Detect which cell encompasses the target text, then output its [X, Y] center coordinate. 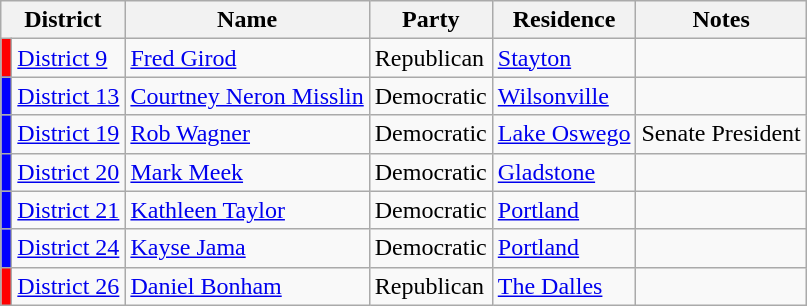
Mark Meek [247, 172]
Daniel Bonham [247, 286]
District 21 [68, 210]
District 26 [68, 286]
Courtney Neron Misslin [247, 96]
Lake Oswego [564, 134]
Name [247, 20]
District [63, 20]
District 24 [68, 248]
Stayton [564, 58]
Party [430, 20]
District 13 [68, 96]
Wilsonville [564, 96]
District 19 [68, 134]
Residence [564, 20]
Gladstone [564, 172]
Rob Wagner [247, 134]
District 20 [68, 172]
Kayse Jama [247, 248]
Fred Girod [247, 58]
The Dalles [564, 286]
District 9 [68, 58]
Kathleen Taylor [247, 210]
Notes [721, 20]
Senate President [721, 134]
